Search for the cell housing the specified text and yield its (x, y) center coordinate. 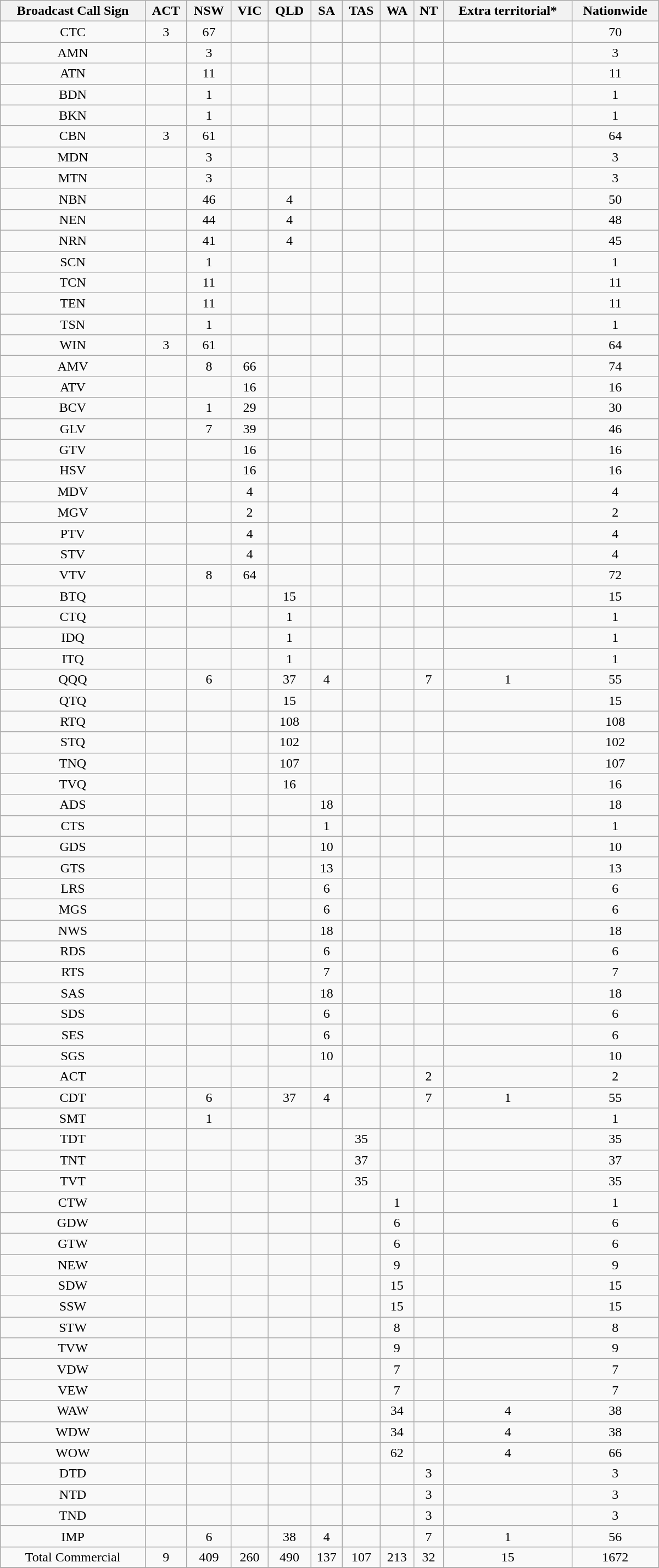
SGS (73, 1056)
TVW (73, 1348)
BTQ (73, 596)
CTQ (73, 617)
MDV (73, 491)
IDQ (73, 638)
NEW (73, 1264)
SMT (73, 1118)
MTN (73, 178)
GDW (73, 1223)
TNQ (73, 763)
490 (289, 1557)
SDW (73, 1286)
CBN (73, 136)
GLV (73, 429)
VDW (73, 1369)
ATV (73, 387)
QQQ (73, 680)
TDT (73, 1139)
TSN (73, 324)
NWS (73, 931)
BCV (73, 408)
56 (615, 1536)
NEN (73, 220)
ATN (73, 74)
VEW (73, 1390)
SES (73, 1035)
SSW (73, 1307)
GTV (73, 450)
67 (209, 32)
ITQ (73, 659)
213 (396, 1557)
IMP (73, 1536)
50 (615, 199)
VTV (73, 575)
48 (615, 220)
WDW (73, 1432)
41 (209, 240)
Total Commercial (73, 1557)
TEN (73, 304)
TVT (73, 1181)
29 (250, 408)
WOW (73, 1453)
TND (73, 1515)
NSW (209, 11)
GDS (73, 847)
39 (250, 429)
409 (209, 1557)
NBN (73, 199)
STQ (73, 742)
44 (209, 220)
72 (615, 575)
Nationwide (615, 11)
STV (73, 554)
WAW (73, 1411)
WA (396, 11)
32 (428, 1557)
74 (615, 366)
62 (396, 1453)
HSV (73, 471)
ADS (73, 805)
SCN (73, 262)
NTD (73, 1494)
SA (327, 11)
BKN (73, 115)
TAS (361, 11)
PTV (73, 533)
STW (73, 1328)
1672 (615, 1557)
Broadcast Call Sign (73, 11)
AMV (73, 366)
TCN (73, 283)
260 (250, 1557)
30 (615, 408)
CTW (73, 1202)
MGV (73, 512)
BDN (73, 94)
70 (615, 32)
Extra territorial* (508, 11)
TVQ (73, 784)
QTQ (73, 701)
SDS (73, 1014)
TNT (73, 1160)
GTS (73, 867)
45 (615, 240)
CTC (73, 32)
RTQ (73, 721)
LRS (73, 888)
AMN (73, 53)
QLD (289, 11)
MGS (73, 909)
CDT (73, 1097)
NT (428, 11)
DTD (73, 1474)
RTS (73, 972)
SAS (73, 993)
RDS (73, 951)
GTW (73, 1244)
137 (327, 1557)
VIC (250, 11)
NRN (73, 240)
WIN (73, 345)
MDN (73, 157)
CTS (73, 826)
